Identify which cell holds the provided text, then report its (X, Y) central coordinate. 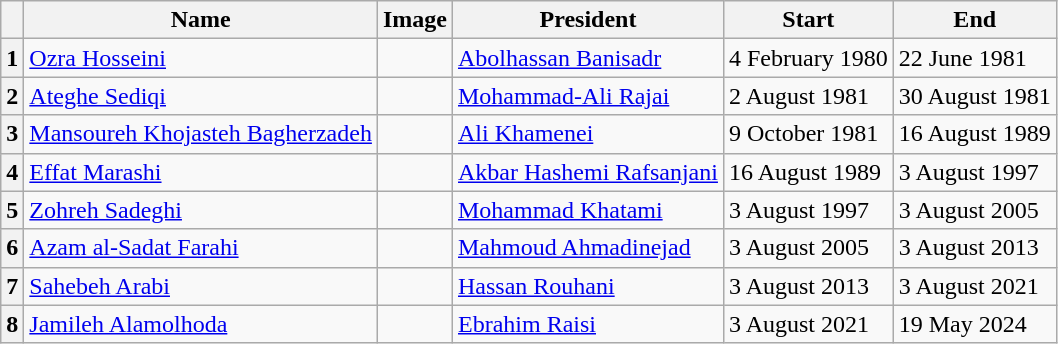
Mohammad Khatami (588, 210)
Name (201, 20)
9 October 1981 (808, 134)
22 June 1981 (974, 58)
5 (12, 210)
1 (12, 58)
Azam al-Sadat Farahi (201, 248)
Ateghe Sediqi (201, 96)
Zohreh Sadeghi (201, 210)
4 (12, 172)
Sahebeh Arabi (201, 286)
Mansoureh Khojasteh Bagherzadeh (201, 134)
2 (12, 96)
19 May 2024 (974, 324)
3 (12, 134)
Ebrahim Raisi (588, 324)
7 (12, 286)
6 (12, 248)
Ali Khamenei (588, 134)
Start (808, 20)
Mohammad-Ali Rajai (588, 96)
Effat Marashi (201, 172)
30 August 1981 (974, 96)
2 August 1981 (808, 96)
Mahmoud Ahmadinejad (588, 248)
Abolhassan Banisadr (588, 58)
Akbar Hashemi Rafsanjani (588, 172)
Hassan Rouhani (588, 286)
President (588, 20)
8 (12, 324)
End (974, 20)
4 February 1980 (808, 58)
Ozra Hosseini (201, 58)
Jamileh Alamolhoda (201, 324)
Image (414, 20)
